Find where the given text appears and provide that cell's center as [x, y] coordinate. 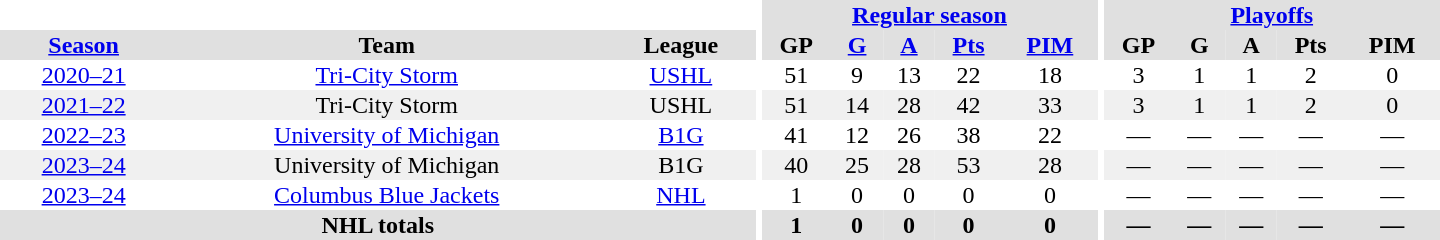
26 [909, 135]
38 [968, 135]
9 [857, 75]
NHL totals [378, 225]
25 [857, 165]
12 [857, 135]
Team [386, 45]
Season [84, 45]
2021–22 [84, 105]
Columbus Blue Jackets [386, 195]
NHL [680, 195]
53 [968, 165]
Playoffs [1272, 15]
14 [857, 105]
41 [796, 135]
2022–23 [84, 135]
13 [909, 75]
2020–21 [84, 75]
League [680, 45]
Regular season [929, 15]
33 [1050, 105]
40 [796, 165]
42 [968, 105]
18 [1050, 75]
